Output the [X, Y] coordinate of the center of the cell containing the given text.  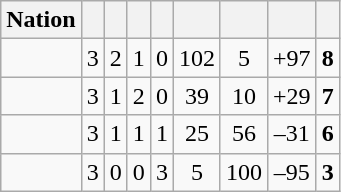
Nation [41, 20]
7 [328, 96]
+29 [292, 96]
–31 [292, 134]
6 [328, 134]
8 [328, 58]
10 [244, 96]
–95 [292, 172]
56 [244, 134]
100 [244, 172]
+97 [292, 58]
25 [196, 134]
102 [196, 58]
39 [196, 96]
